Search for the cell housing the specified text and yield its [x, y] center coordinate. 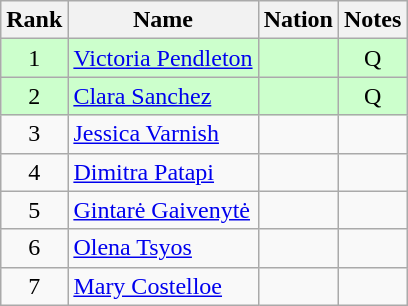
Notes [373, 20]
1 [34, 58]
3 [34, 134]
6 [34, 248]
5 [34, 210]
Mary Costelloe [163, 286]
Olena Tsyos [163, 248]
Nation [298, 20]
Name [163, 20]
Clara Sanchez [163, 96]
Rank [34, 20]
Gintarė Gaivenytė [163, 210]
4 [34, 172]
Dimitra Patapi [163, 172]
Victoria Pendleton [163, 58]
2 [34, 96]
Jessica Varnish [163, 134]
7 [34, 286]
